For the text-containing cell, return its midpoint in (x, y) coordinate format. 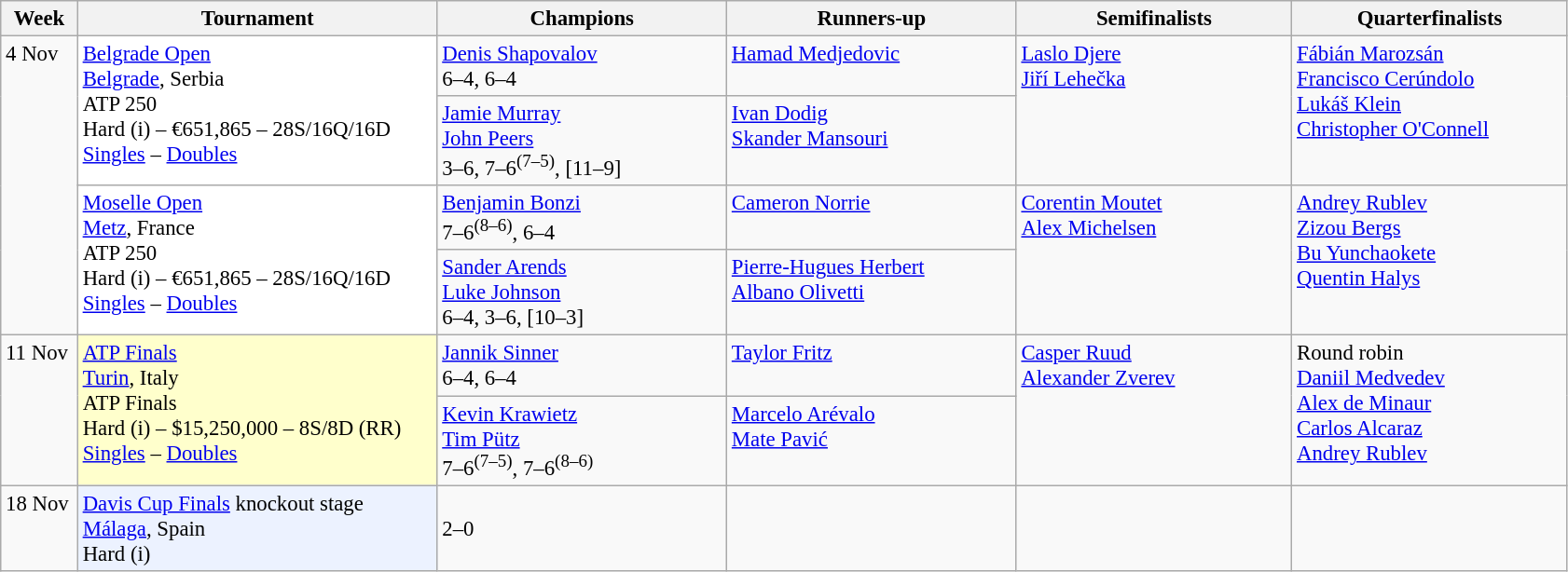
Denis Shapovalov 6–4, 6–4 (582, 67)
Belgrade OpenBelgrade, SerbiaATP 250Hard (i) – €651,865 – 28S/16Q/16DSingles – Doubles (257, 112)
2–0 (582, 528)
Marcelo Arévalo Mate Pavić (873, 441)
4 Nov (39, 186)
Pierre-Hugues Herbert Albano Olivetti (873, 293)
Davis Cup Finals knockout stageMálaga, SpainHard (i) (257, 528)
Corentin Moutet Alex Michelsen (1154, 261)
Round robin Daniil Medvedev Alex de Minaur Carlos Alcaraz Andrey Rublev (1430, 410)
18 Nov (39, 528)
11 Nov (39, 410)
Taylor Fritz (873, 365)
Fábián Marozsán Francisco Cerúndolo Lukáš Klein Christopher O'Connell (1430, 112)
Ivan Dodig Skander Mansouri (873, 141)
Tournament (257, 19)
ATP FinalsTurin, ItalyATP FinalsHard (i) – $15,250,000 – 8S/8D (RR)Singles – Doubles (257, 410)
Semifinalists (1154, 19)
Benjamin Bonzi 7–6(8–6), 6–4 (582, 218)
Quarterfinalists (1430, 19)
Champions (582, 19)
Casper Ruud Alexander Zverev (1154, 410)
Laslo Djere Jiří Lehečka (1154, 112)
Hamad Medjedovic (873, 67)
Sander Arends Luke Johnson 6–4, 3–6, [10–3] (582, 293)
Kevin Krawietz Tim Pütz 7–6(7–5), 7–6(8–6) (582, 441)
Moselle OpenMetz, FranceATP 250Hard (i) – €651,865 – 28S/16Q/16DSingles – Doubles (257, 261)
Cameron Norrie (873, 218)
Andrey Rublev Zizou Bergs Bu Yunchaokete Quentin Halys (1430, 261)
Jannik Sinner 6–4, 6–4 (582, 365)
Week (39, 19)
Jamie Murray John Peers 3–6, 7–6(7–5), [11–9] (582, 141)
Runners-up (873, 19)
